Determine the (x, y) coordinate at the center of the cell enclosing the given text.  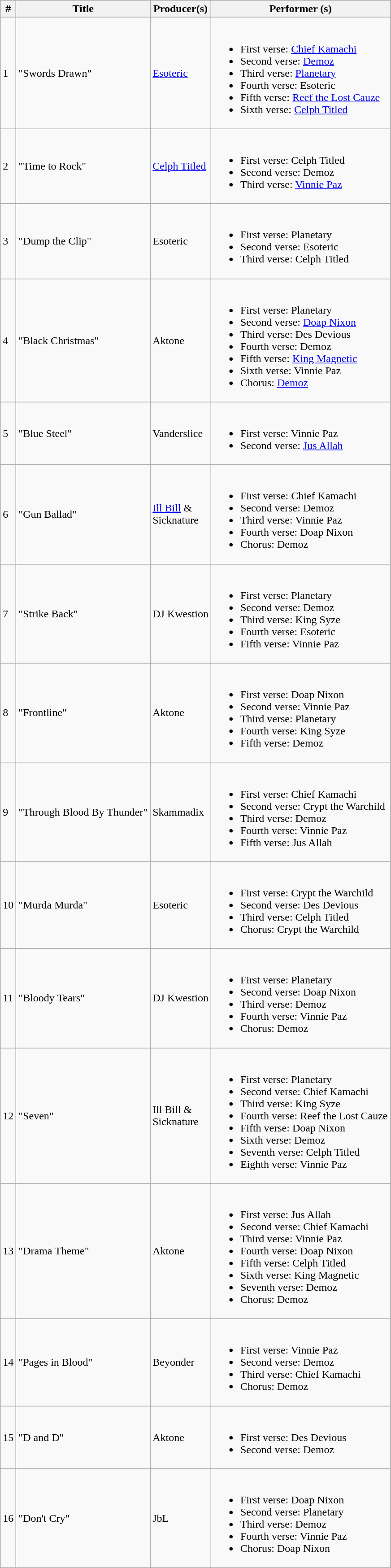
First verse: Vinnie PazSecond verse: DemozThird verse: Chief KamachiChorus: Demoz (300, 1363)
"Murda Murda" (83, 905)
"Bloody Tears" (83, 998)
9 (8, 812)
Producer(s) (181, 9)
First verse: PlanetarySecond verse: Doap NixonThird verse: DemozFourth verse: Vinnie PazChorus: Demoz (300, 998)
"Frontline" (83, 712)
4 (8, 340)
First verse: PlanetarySecond verse: EsotericThird verse: Celph Titled (300, 241)
First verse: Crypt the WarchildSecond verse: Des DeviousThird verse: Celph TitledChorus: Crypt the Warchild (300, 905)
JbL (181, 1518)
"Pages in Blood" (83, 1363)
5 (8, 433)
"D and D" (83, 1437)
Title (83, 9)
"Black Christmas" (83, 340)
"Swords Drawn" (83, 73)
"Time to Rock" (83, 166)
3 (8, 241)
7 (8, 614)
Celph Titled (181, 166)
First verse: Chief KamachiSecond verse: DemozThird verse: Vinnie PazFourth verse: Doap NixonChorus: Demoz (300, 514)
First verse: Chief KamachiSecond verse: Crypt the WarchildThird verse: DemozFourth verse: Vinnie PazFifth verse: Jus Allah (300, 812)
First verse: Vinnie PazSecond verse: Jus Allah (300, 433)
Skammadix (181, 812)
Vanderslice (181, 433)
Beyonder (181, 1363)
"Seven" (83, 1116)
16 (8, 1518)
"Blue Steel" (83, 433)
6 (8, 514)
1 (8, 73)
"Strike Back" (83, 614)
"Don't Cry" (83, 1518)
11 (8, 998)
First verse: PlanetarySecond verse: DemozThird verse: King SyzeFourth verse: EsotericFifth verse: Vinnie Paz (300, 614)
"Dump the Clip" (83, 241)
"Gun Ballad" (83, 514)
First verse: Doap NixonSecond verse: Vinnie PazThird verse: PlanetaryFourth verse: King SyzeFifth verse: Demoz (300, 712)
13 (8, 1251)
First verse: Celph TitledSecond verse: DemozThird verse: Vinnie Paz (300, 166)
"Through Blood By Thunder" (83, 812)
10 (8, 905)
Performer (s) (300, 9)
First verse: Doap NixonSecond verse: PlanetaryThird verse: DemozFourth verse: Vinnie PazChorus: Doap Nixon (300, 1518)
"Drama Theme" (83, 1251)
12 (8, 1116)
# (8, 9)
15 (8, 1437)
8 (8, 712)
First verse: Des DeviousSecond verse: Demoz (300, 1437)
First verse: Chief KamachiSecond verse: DemozThird verse: PlanetaryFourth verse: EsotericFifth verse: Reef the Lost CauzeSixth verse: Celph Titled (300, 73)
2 (8, 166)
14 (8, 1363)
